Extract the [X, Y] coordinate from the center of the cell holding the provided text.  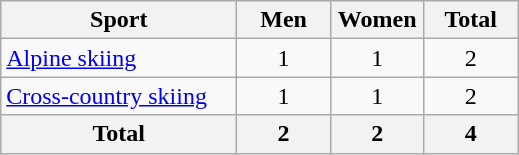
Cross-country skiing [119, 96]
Women [377, 20]
Sport [119, 20]
Alpine skiing [119, 58]
Men [284, 20]
4 [471, 134]
